Return the (X, Y) coordinate for the center point of the cell that contains the specified text.  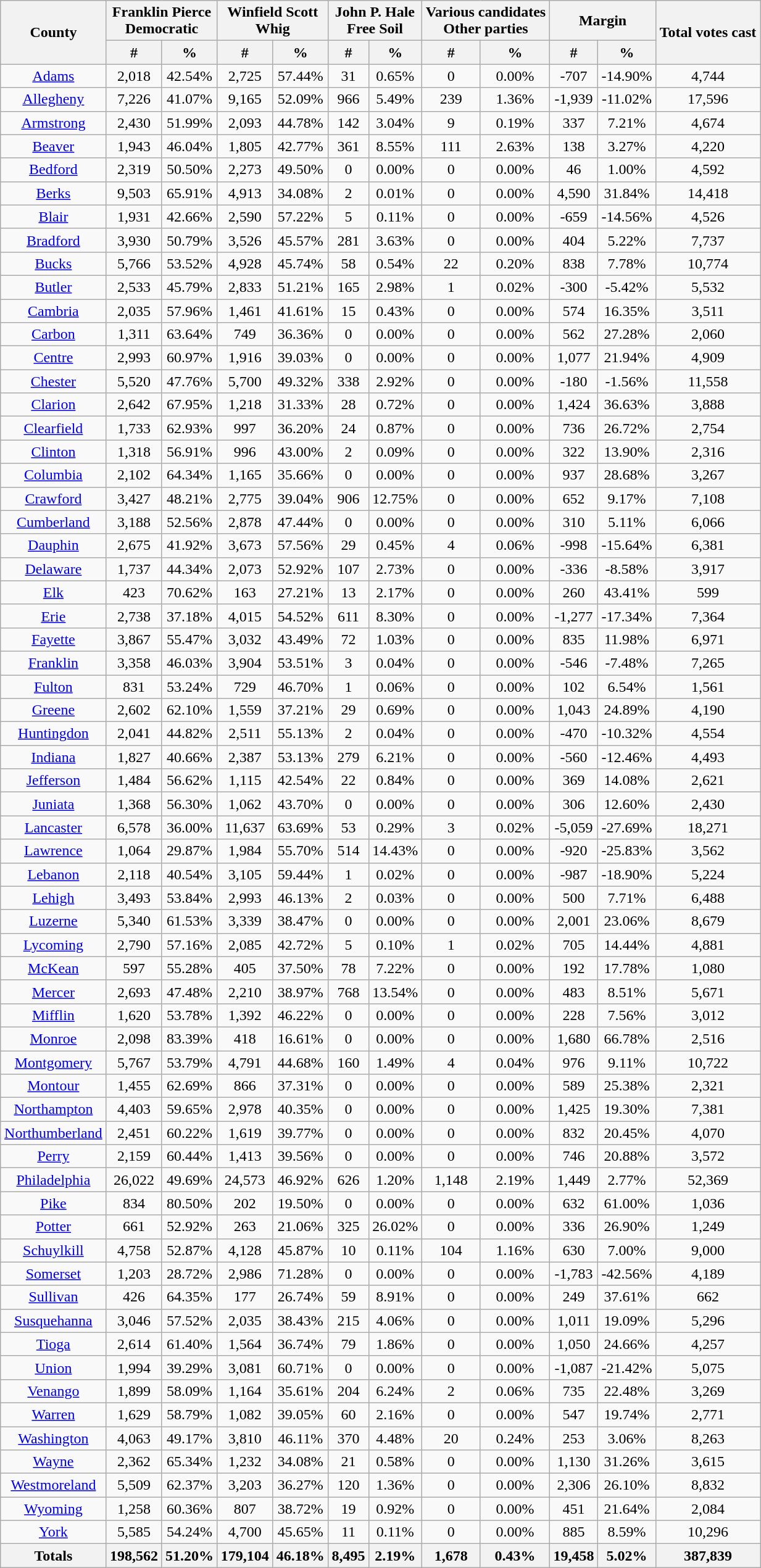
1,368 (134, 804)
14.44% (626, 945)
58.09% (189, 1391)
7.21% (626, 123)
2,771 (707, 1414)
736 (574, 428)
-12.46% (626, 757)
2,511 (245, 734)
1,461 (245, 310)
5,509 (134, 1485)
1,737 (134, 569)
Franklin PierceDemocratic (162, 21)
Philadelphia (53, 1180)
4,063 (134, 1438)
3,867 (134, 639)
202 (245, 1203)
23.06% (626, 921)
Lehigh (53, 898)
9 (451, 123)
44.68% (301, 1062)
Berks (53, 193)
-336 (574, 569)
44.82% (189, 734)
Various candidatesOther parties (485, 21)
866 (245, 1086)
0.92% (395, 1509)
426 (134, 1297)
3,269 (707, 1391)
72 (349, 639)
31.84% (626, 193)
4,881 (707, 945)
1,899 (134, 1391)
9,503 (134, 193)
Perry (53, 1156)
5,671 (707, 992)
Wayne (53, 1462)
6,971 (707, 639)
Clarion (53, 405)
Tioga (53, 1344)
-42.56% (626, 1274)
59 (349, 1297)
0.84% (395, 781)
79 (349, 1344)
Montgomery (53, 1062)
6.54% (626, 687)
1,561 (707, 687)
9.17% (626, 499)
46.18% (301, 1556)
Huntingdon (53, 734)
5.02% (626, 1556)
1,931 (134, 217)
38.97% (301, 992)
1,984 (245, 851)
2,878 (245, 522)
Clinton (53, 452)
0.20% (515, 263)
18,271 (707, 828)
Washington (53, 1438)
Fayette (53, 639)
7,381 (707, 1110)
26.90% (626, 1227)
McKean (53, 968)
-27.69% (626, 828)
0.09% (395, 452)
50.79% (189, 240)
1,043 (574, 710)
2,118 (134, 874)
Adams (53, 76)
7.00% (626, 1250)
15 (349, 310)
0.29% (395, 828)
8.51% (626, 992)
-707 (574, 76)
253 (574, 1438)
937 (574, 475)
46.92% (301, 1180)
55.13% (301, 734)
67.95% (189, 405)
500 (574, 898)
52,369 (707, 1180)
65.34% (189, 1462)
60.44% (189, 1156)
2,642 (134, 405)
0.54% (395, 263)
4,015 (245, 616)
138 (574, 146)
39.03% (301, 358)
-1,783 (574, 1274)
80.50% (189, 1203)
53.13% (301, 757)
70.62% (189, 592)
1,994 (134, 1367)
661 (134, 1227)
13 (349, 592)
1,164 (245, 1391)
64.35% (189, 1297)
38.72% (301, 1509)
0.10% (395, 945)
1,115 (245, 781)
997 (245, 428)
51.21% (301, 287)
Bucks (53, 263)
25.38% (626, 1086)
-11.02% (626, 99)
3,203 (245, 1485)
2,621 (707, 781)
1.49% (395, 1062)
281 (349, 240)
976 (574, 1062)
1,564 (245, 1344)
3,188 (134, 522)
6,066 (707, 522)
1.16% (515, 1250)
Elk (53, 592)
24,573 (245, 1180)
4,909 (707, 358)
2,725 (245, 76)
1,082 (245, 1414)
2,590 (245, 217)
4,189 (707, 1274)
1,036 (707, 1203)
45.87% (301, 1250)
39.56% (301, 1156)
45.74% (301, 263)
1,424 (574, 405)
49.32% (301, 381)
49.50% (301, 170)
2,321 (707, 1086)
1,620 (134, 1015)
5,767 (134, 1062)
3,673 (245, 545)
50.50% (189, 170)
3,081 (245, 1367)
10 (349, 1250)
64.34% (189, 475)
6.21% (395, 757)
56.30% (189, 804)
60 (349, 1414)
11,637 (245, 828)
3,904 (245, 663)
2,387 (245, 757)
38.43% (301, 1321)
9.11% (626, 1062)
65.91% (189, 193)
2,018 (134, 76)
51.99% (189, 123)
27.21% (301, 592)
46.04% (189, 146)
3,032 (245, 639)
2,986 (245, 1274)
574 (574, 310)
611 (349, 616)
37.31% (301, 1086)
13.54% (395, 992)
Mercer (53, 992)
9,165 (245, 99)
Lancaster (53, 828)
2,451 (134, 1133)
749 (245, 334)
13.90% (626, 452)
43.49% (301, 639)
165 (349, 287)
1,805 (245, 146)
19.50% (301, 1203)
104 (451, 1250)
1.20% (395, 1180)
Beaver (53, 146)
Winfield Scott Whig (273, 21)
24.89% (626, 710)
2,001 (574, 921)
369 (574, 781)
2,102 (134, 475)
6,488 (707, 898)
57.16% (189, 945)
-25.83% (626, 851)
405 (245, 968)
2,614 (134, 1344)
24.66% (626, 1344)
51.20% (189, 1556)
52.56% (189, 522)
Lawrence (53, 851)
57.44% (301, 76)
Blair (53, 217)
111 (451, 146)
53.79% (189, 1062)
-546 (574, 663)
966 (349, 99)
Allegheny (53, 99)
5,700 (245, 381)
Northumberland (53, 1133)
26.74% (301, 1297)
705 (574, 945)
44.34% (189, 569)
1,232 (245, 1462)
1,678 (451, 1556)
43.70% (301, 804)
835 (574, 639)
0.24% (515, 1438)
2,602 (134, 710)
3,427 (134, 499)
2,319 (134, 170)
31.33% (301, 405)
652 (574, 499)
11 (349, 1532)
Luzerne (53, 921)
Fulton (53, 687)
260 (574, 592)
2,362 (134, 1462)
Carbon (53, 334)
14,418 (707, 193)
16.61% (301, 1039)
County (53, 32)
21 (349, 1462)
Sullivan (53, 1297)
0.01% (395, 193)
662 (707, 1297)
63.69% (301, 828)
9,000 (707, 1250)
2,084 (707, 1509)
43.41% (626, 592)
4,220 (707, 146)
-14.90% (626, 76)
11.98% (626, 639)
7.71% (626, 898)
47.48% (189, 992)
1,425 (574, 1110)
3,267 (707, 475)
60.71% (301, 1367)
1,733 (134, 428)
49.17% (189, 1438)
42.72% (301, 945)
418 (245, 1039)
514 (349, 851)
249 (574, 1297)
45.57% (301, 240)
57.56% (301, 545)
102 (574, 687)
1,629 (134, 1414)
49.69% (189, 1180)
2,073 (245, 569)
142 (349, 123)
35.61% (301, 1391)
19.09% (626, 1321)
62.69% (189, 1086)
1,943 (134, 146)
8.55% (395, 146)
387,839 (707, 1556)
5,532 (707, 287)
4,190 (707, 710)
37.50% (301, 968)
Juniata (53, 804)
5,520 (134, 381)
60.97% (189, 358)
41.92% (189, 545)
-920 (574, 851)
54.24% (189, 1532)
3,105 (245, 874)
Delaware (53, 569)
-5.42% (626, 287)
192 (574, 968)
3,046 (134, 1321)
2,306 (574, 1485)
43.00% (301, 452)
3.06% (626, 1438)
370 (349, 1438)
3,358 (134, 663)
2.17% (395, 592)
0.19% (515, 123)
834 (134, 1203)
37.18% (189, 616)
2,978 (245, 1110)
61.00% (626, 1203)
36.27% (301, 1485)
404 (574, 240)
York (53, 1532)
2.98% (395, 287)
Margin (603, 21)
53.78% (189, 1015)
27.28% (626, 334)
2,790 (134, 945)
279 (349, 757)
7.56% (626, 1015)
42.77% (301, 146)
Indiana (53, 757)
Cambria (53, 310)
20 (451, 1438)
2,754 (707, 428)
-1,939 (574, 99)
58 (349, 263)
Potter (53, 1227)
0.65% (395, 76)
Schuylkill (53, 1250)
4,913 (245, 193)
6,381 (707, 545)
52.09% (301, 99)
2.63% (515, 146)
55.47% (189, 639)
1,413 (245, 1156)
2,085 (245, 945)
Total votes cast (707, 32)
2,316 (707, 452)
2.16% (395, 1414)
630 (574, 1250)
46.11% (301, 1438)
55.28% (189, 968)
263 (245, 1227)
46.13% (301, 898)
17,596 (707, 99)
19.30% (626, 1110)
2,516 (707, 1039)
2,775 (245, 499)
35.66% (301, 475)
53.51% (301, 663)
Venango (53, 1391)
1,311 (134, 334)
71.28% (301, 1274)
61.40% (189, 1344)
Crawford (53, 499)
562 (574, 334)
5,340 (134, 921)
160 (349, 1062)
Cumberland (53, 522)
-7.48% (626, 663)
57.22% (301, 217)
8,495 (349, 1556)
-659 (574, 217)
20.45% (626, 1133)
14.08% (626, 781)
1,080 (707, 968)
7,737 (707, 240)
1,827 (134, 757)
-18.90% (626, 874)
Centre (53, 358)
4,493 (707, 757)
Union (53, 1367)
Jefferson (53, 781)
63.64% (189, 334)
4.06% (395, 1321)
46.70% (301, 687)
2.77% (626, 1180)
2,041 (134, 734)
78 (349, 968)
48.21% (189, 499)
36.00% (189, 828)
1,559 (245, 710)
1,062 (245, 804)
John P. HaleFree Soil (375, 21)
107 (349, 569)
Dauphin (53, 545)
-300 (574, 287)
Lebanon (53, 874)
31 (349, 76)
4,128 (245, 1250)
Clearfield (53, 428)
1.00% (626, 170)
59.44% (301, 874)
56.62% (189, 781)
26.10% (626, 1485)
-470 (574, 734)
-8.58% (626, 569)
1,130 (574, 1462)
0.87% (395, 428)
38.47% (301, 921)
Wyoming (53, 1509)
40.66% (189, 757)
58.79% (189, 1414)
2,533 (134, 287)
Columbia (53, 475)
-987 (574, 874)
1,258 (134, 1509)
423 (134, 592)
41.07% (189, 99)
996 (245, 452)
45.65% (301, 1532)
Northampton (53, 1110)
4,403 (134, 1110)
6,578 (134, 828)
66.78% (626, 1039)
325 (349, 1227)
12.75% (395, 499)
0.69% (395, 710)
46 (574, 170)
60.22% (189, 1133)
Bradford (53, 240)
62.10% (189, 710)
8.30% (395, 616)
3,493 (134, 898)
7,108 (707, 499)
626 (349, 1180)
36.63% (626, 405)
47.44% (301, 522)
5,296 (707, 1321)
1,148 (451, 1180)
54.52% (301, 616)
8,679 (707, 921)
59.65% (189, 1110)
29.87% (189, 851)
2,159 (134, 1156)
37.61% (626, 1297)
-10.32% (626, 734)
53 (349, 828)
2.73% (395, 569)
-560 (574, 757)
57.96% (189, 310)
11,558 (707, 381)
7.22% (395, 968)
0.58% (395, 1462)
4,590 (574, 193)
306 (574, 804)
1.03% (395, 639)
5,224 (707, 874)
163 (245, 592)
24 (349, 428)
28.72% (189, 1274)
Bedford (53, 170)
239 (451, 99)
746 (574, 1156)
1,249 (707, 1227)
5.22% (626, 240)
-5,059 (574, 828)
31.26% (626, 1462)
41.61% (301, 310)
2,060 (707, 334)
-17.34% (626, 616)
1,064 (134, 851)
36.20% (301, 428)
14.43% (395, 851)
17.78% (626, 968)
26,022 (134, 1180)
7,226 (134, 99)
-1.56% (626, 381)
4,744 (707, 76)
57.52% (189, 1321)
310 (574, 522)
1,449 (574, 1180)
3,930 (134, 240)
53.24% (189, 687)
39.29% (189, 1367)
1,050 (574, 1344)
22.48% (626, 1391)
1,077 (574, 358)
26.02% (395, 1227)
10,296 (707, 1532)
16.35% (626, 310)
3.63% (395, 240)
483 (574, 992)
2,093 (245, 123)
3,562 (707, 851)
2.92% (395, 381)
21.64% (626, 1509)
Totals (53, 1556)
-14.56% (626, 217)
1,318 (134, 452)
-180 (574, 381)
55.70% (301, 851)
7,265 (707, 663)
1,916 (245, 358)
4,070 (707, 1133)
838 (574, 263)
53.52% (189, 263)
Westmoreland (53, 1485)
2,273 (245, 170)
6.24% (395, 1391)
19.74% (626, 1414)
62.93% (189, 428)
3,917 (707, 569)
4,791 (245, 1062)
28.68% (626, 475)
906 (349, 499)
21.94% (626, 358)
1,165 (245, 475)
40.54% (189, 874)
20.88% (626, 1156)
-998 (574, 545)
5.49% (395, 99)
832 (574, 1133)
599 (707, 592)
4,758 (134, 1250)
2,693 (134, 992)
7.78% (626, 263)
2,833 (245, 287)
3.04% (395, 123)
42.66% (189, 217)
831 (134, 687)
1,392 (245, 1015)
-15.64% (626, 545)
3,810 (245, 1438)
337 (574, 123)
2,738 (134, 616)
4,674 (707, 123)
2,210 (245, 992)
46.03% (189, 663)
61.53% (189, 921)
4,700 (245, 1532)
36.36% (301, 334)
Monroe (53, 1039)
322 (574, 452)
Armstrong (53, 123)
1,484 (134, 781)
336 (574, 1227)
3,511 (707, 310)
10,774 (707, 263)
632 (574, 1203)
-21.42% (626, 1367)
5,585 (134, 1532)
Erie (53, 616)
7,364 (707, 616)
8,263 (707, 1438)
120 (349, 1485)
361 (349, 146)
8,832 (707, 1485)
885 (574, 1532)
4.48% (395, 1438)
Montour (53, 1086)
0.45% (395, 545)
4,592 (707, 170)
228 (574, 1015)
5,075 (707, 1367)
338 (349, 381)
3.27% (626, 146)
46.22% (301, 1015)
Chester (53, 381)
8.59% (626, 1532)
729 (245, 687)
44.78% (301, 123)
1,455 (134, 1086)
0.03% (395, 898)
Warren (53, 1414)
179,104 (245, 1556)
2,675 (134, 545)
Pike (53, 1203)
39.05% (301, 1414)
56.91% (189, 452)
26.72% (626, 428)
62.37% (189, 1485)
547 (574, 1414)
39.04% (301, 499)
4,526 (707, 217)
3,526 (245, 240)
10,722 (707, 1062)
Lycoming (53, 945)
19,458 (574, 1556)
47.76% (189, 381)
83.39% (189, 1039)
28 (349, 405)
1,680 (574, 1039)
215 (349, 1321)
-1,087 (574, 1367)
3,339 (245, 921)
589 (574, 1086)
8.91% (395, 1297)
2,098 (134, 1039)
60.36% (189, 1509)
0.72% (395, 405)
40.35% (301, 1110)
45.79% (189, 287)
39.77% (301, 1133)
Franklin (53, 663)
19 (349, 1509)
Somerset (53, 1274)
Butler (53, 287)
1,011 (574, 1321)
451 (574, 1509)
37.21% (301, 710)
Susquehanna (53, 1321)
5,766 (134, 263)
204 (349, 1391)
3,572 (707, 1156)
4,257 (707, 1344)
21.06% (301, 1227)
1.86% (395, 1344)
768 (349, 992)
177 (245, 1297)
5.11% (626, 522)
3,615 (707, 1462)
53.84% (189, 898)
Greene (53, 710)
36.74% (301, 1344)
3,012 (707, 1015)
3,888 (707, 405)
1,619 (245, 1133)
4,554 (707, 734)
1,203 (134, 1274)
597 (134, 968)
-1,277 (574, 616)
735 (574, 1391)
12.60% (626, 804)
4,928 (245, 263)
Mifflin (53, 1015)
198,562 (134, 1556)
52.87% (189, 1250)
807 (245, 1509)
1,218 (245, 405)
